Identify which cell holds the provided text, then report its [x, y] central coordinate. 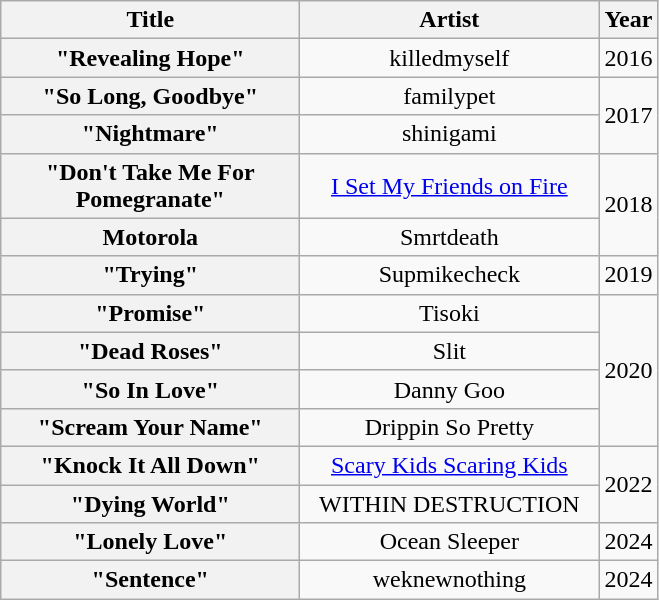
Scary Kids Scaring Kids [450, 465]
Motorola [150, 237]
Tisoki [450, 313]
Year [628, 20]
Slit [450, 351]
"Nightmare" [150, 134]
Title [150, 20]
"Dead Roses" [150, 351]
shinigami [450, 134]
2022 [628, 484]
"Revealing Hope" [150, 58]
Supmikecheck [450, 275]
Drippin So Pretty [450, 427]
I Set My Friends on Fire [450, 186]
"Scream Your Name" [150, 427]
"Promise" [150, 313]
Smrtdeath [450, 237]
killedmyself [450, 58]
"Knock It All Down" [150, 465]
weknewnothing [450, 580]
Artist [450, 20]
"So In Love" [150, 389]
"Trying" [150, 275]
2020 [628, 370]
"Sentence" [150, 580]
"So Long, Goodbye" [150, 96]
2019 [628, 275]
familypet [450, 96]
"Dying World" [150, 503]
WITHIN DESTRUCTION [450, 503]
"Don't Take Me For Pomegranate" [150, 186]
Ocean Sleeper [450, 542]
2018 [628, 204]
2017 [628, 115]
"Lonely Love" [150, 542]
2016 [628, 58]
Danny Goo [450, 389]
